Detect which cell encompasses the target text, then output its [X, Y] center coordinate. 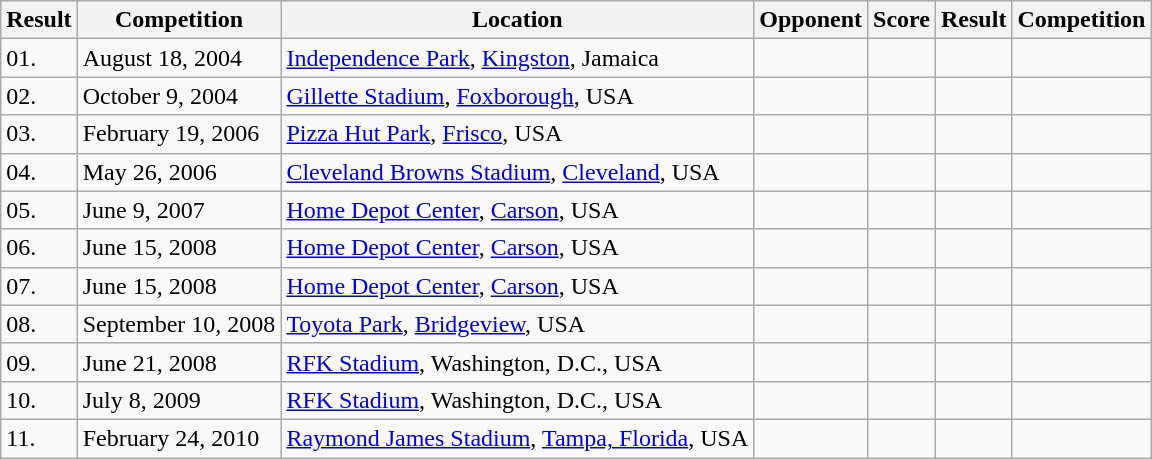
August 18, 2004 [179, 58]
October 9, 2004 [179, 96]
Score [902, 20]
Gillette Stadium, Foxborough, USA [518, 96]
05. [39, 210]
Toyota Park, Bridgeview, USA [518, 324]
February 19, 2006 [179, 134]
08. [39, 324]
06. [39, 248]
11. [39, 438]
01. [39, 58]
10. [39, 400]
02. [39, 96]
Independence Park, Kingston, Jamaica [518, 58]
Opponent [811, 20]
09. [39, 362]
June 9, 2007 [179, 210]
May 26, 2006 [179, 172]
July 8, 2009 [179, 400]
07. [39, 286]
February 24, 2010 [179, 438]
Location [518, 20]
September 10, 2008 [179, 324]
Raymond James Stadium, Tampa, Florida, USA [518, 438]
03. [39, 134]
Pizza Hut Park, Frisco, USA [518, 134]
Cleveland Browns Stadium, Cleveland, USA [518, 172]
June 21, 2008 [179, 362]
04. [39, 172]
